Locate the cell with the specified text and output its (x, y) center coordinate. 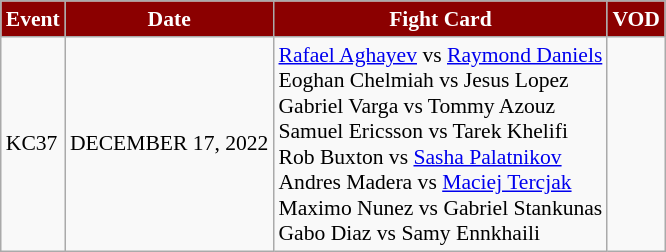
KC37 (33, 144)
Fight Card (440, 19)
Event (33, 19)
Date (170, 19)
VOD (636, 19)
DECEMBER 17, 2022 (170, 144)
